Detect which cell encompasses the target text, then output its (x, y) center coordinate. 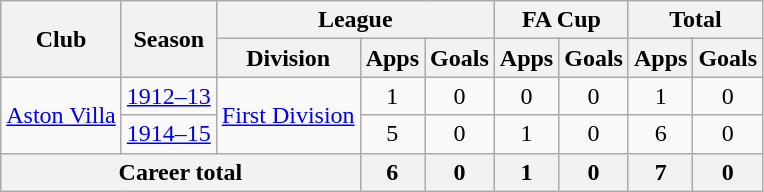
Total (695, 20)
First Division (288, 115)
Division (288, 58)
1914–15 (168, 134)
5 (392, 134)
League (355, 20)
1912–13 (168, 96)
Aston Villa (62, 115)
Career total (180, 172)
Club (62, 39)
Season (168, 39)
FA Cup (561, 20)
7 (660, 172)
